Search for the cell housing the specified text and yield its (X, Y) center coordinate. 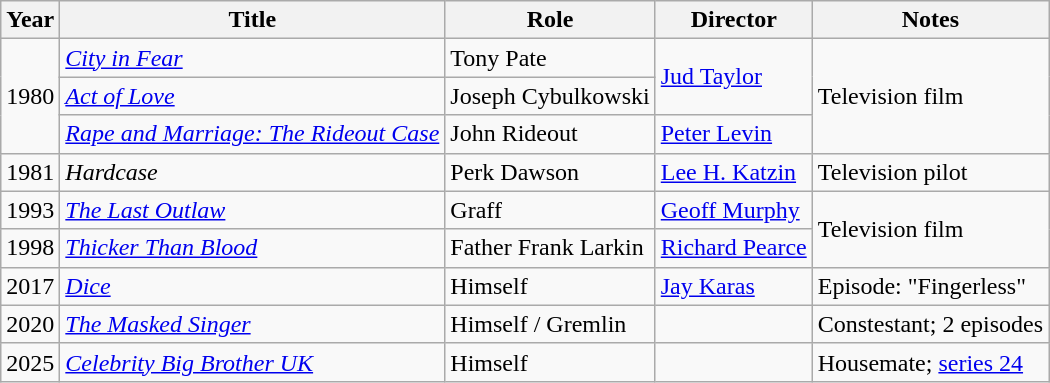
Act of Love (252, 96)
Peter Levin (734, 134)
1993 (30, 210)
Television pilot (930, 172)
Year (30, 20)
Himself / Gremlin (550, 324)
1980 (30, 96)
Rape and Marriage: The Rideout Case (252, 134)
Episode: "Fingerless" (930, 286)
Thicker Than Blood (252, 248)
Director (734, 20)
Joseph Cybulkowski (550, 96)
Constestant; 2 episodes (930, 324)
1998 (30, 248)
Title (252, 20)
2025 (30, 362)
Hardcase (252, 172)
2020 (30, 324)
Jud Taylor (734, 77)
Role (550, 20)
City in Fear (252, 58)
2017 (30, 286)
Lee H. Katzin (734, 172)
Father Frank Larkin (550, 248)
Notes (930, 20)
Richard Pearce (734, 248)
Housemate; series 24 (930, 362)
Tony Pate (550, 58)
The Last Outlaw (252, 210)
Graff (550, 210)
John Rideout (550, 134)
Geoff Murphy (734, 210)
1981 (30, 172)
Jay Karas (734, 286)
Dice (252, 286)
Celebrity Big Brother UK (252, 362)
The Masked Singer (252, 324)
Perk Dawson (550, 172)
